For the text-containing cell, return its midpoint in [X, Y] coordinate format. 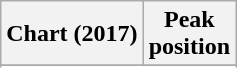
Peakposition [189, 34]
Chart (2017) [72, 34]
